Search for the cell housing the specified text and yield its (x, y) center coordinate. 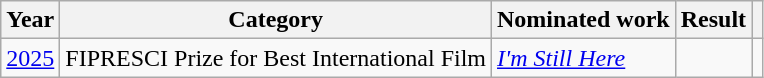
Year (30, 20)
I'm Still Here (584, 58)
Result (713, 20)
FIPRESCI Prize for Best International Film (276, 58)
Category (276, 20)
2025 (30, 58)
Nominated work (584, 20)
